Output the [x, y] coordinate of the center of the cell containing the given text.  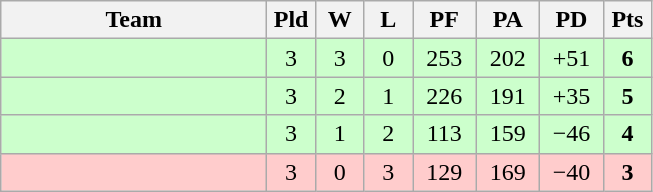
+51 [572, 58]
5 [628, 96]
Team [134, 20]
+35 [572, 96]
113 [444, 134]
159 [508, 134]
PA [508, 20]
PD [572, 20]
6 [628, 58]
L [388, 20]
169 [508, 172]
Pld [292, 20]
253 [444, 58]
129 [444, 172]
4 [628, 134]
226 [444, 96]
202 [508, 58]
−46 [572, 134]
PF [444, 20]
191 [508, 96]
−40 [572, 172]
W [340, 20]
Pts [628, 20]
